Find where the given text appears and provide that cell's center as (x, y) coordinate. 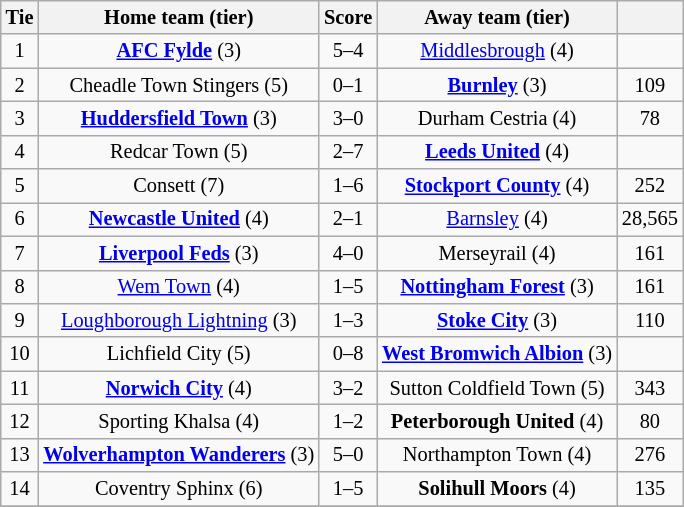
2–1 (348, 219)
5–0 (348, 455)
13 (20, 455)
2 (20, 85)
5–4 (348, 51)
110 (650, 320)
Newcastle United (4) (178, 219)
Nottingham Forest (3) (497, 287)
11 (20, 388)
Wolverhampton Wanderers (3) (178, 455)
Norwich City (4) (178, 388)
9 (20, 320)
Sporting Khalsa (4) (178, 421)
2–7 (348, 152)
7 (20, 253)
276 (650, 455)
Burnley (3) (497, 85)
80 (650, 421)
Leeds United (4) (497, 152)
West Bromwich Albion (3) (497, 354)
Score (348, 17)
343 (650, 388)
Northampton Town (4) (497, 455)
6 (20, 219)
14 (20, 489)
Loughborough Lightning (3) (178, 320)
Tie (20, 17)
Away team (tier) (497, 17)
8 (20, 287)
10 (20, 354)
12 (20, 421)
Huddersfield Town (3) (178, 118)
0–8 (348, 354)
109 (650, 85)
Stoke City (3) (497, 320)
Cheadle Town Stingers (5) (178, 85)
Wem Town (4) (178, 287)
78 (650, 118)
Liverpool Feds (3) (178, 253)
1 (20, 51)
Lichfield City (5) (178, 354)
1–3 (348, 320)
AFC Fylde (3) (178, 51)
3 (20, 118)
Home team (tier) (178, 17)
Redcar Town (5) (178, 152)
Consett (7) (178, 186)
252 (650, 186)
Sutton Coldfield Town (5) (497, 388)
5 (20, 186)
Peterborough United (4) (497, 421)
4 (20, 152)
4–0 (348, 253)
Durham Cestria (4) (497, 118)
Barnsley (4) (497, 219)
Coventry Sphinx (6) (178, 489)
Middlesbrough (4) (497, 51)
3–2 (348, 388)
Solihull Moors (4) (497, 489)
0–1 (348, 85)
Stockport County (4) (497, 186)
3–0 (348, 118)
135 (650, 489)
1–2 (348, 421)
Merseyrail (4) (497, 253)
1–6 (348, 186)
28,565 (650, 219)
